Extract the (x, y) coordinate from the center of the cell holding the provided text.  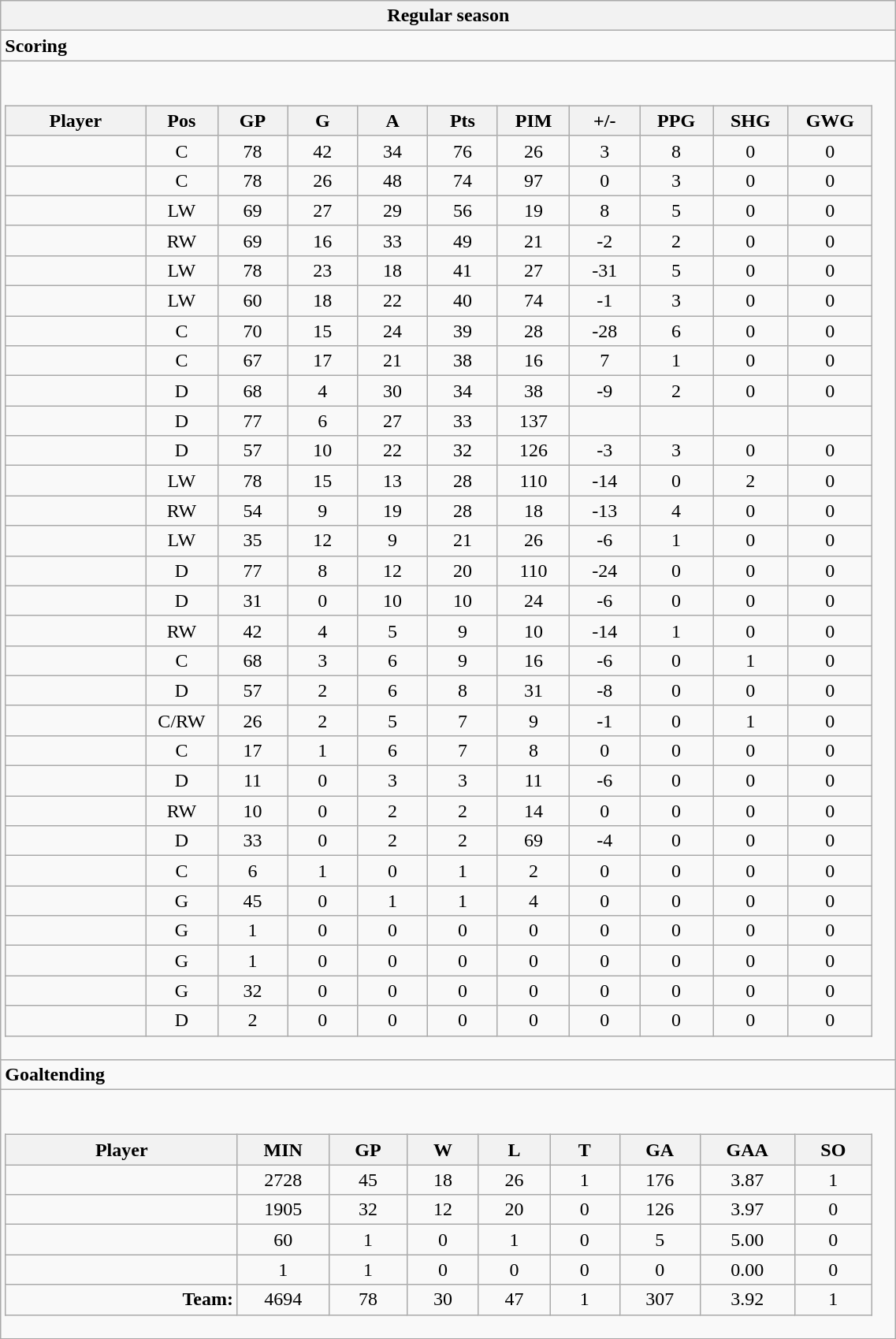
48 (392, 180)
GWG (830, 121)
-8 (605, 690)
MIN (283, 1150)
Team: (121, 1300)
W (443, 1150)
3.92 (747, 1300)
-13 (605, 511)
GAA (747, 1150)
-4 (605, 841)
176 (660, 1180)
35 (252, 541)
-31 (605, 270)
76 (462, 151)
56 (462, 210)
307 (660, 1300)
-3 (605, 451)
-28 (605, 331)
+/- (605, 121)
41 (462, 270)
GA (660, 1150)
23 (323, 270)
-9 (605, 391)
T (585, 1150)
L (514, 1150)
0.00 (747, 1270)
-2 (605, 240)
PIM (534, 121)
137 (534, 421)
97 (534, 180)
39 (462, 331)
C/RW (181, 720)
3.87 (747, 1180)
67 (252, 361)
Regular season (448, 16)
PPG (676, 121)
54 (252, 511)
29 (392, 210)
Pts (462, 121)
14 (534, 811)
47 (514, 1300)
Scoring (448, 46)
SHG (751, 121)
1905 (283, 1210)
Goaltending (448, 1074)
-24 (605, 571)
4694 (283, 1300)
40 (462, 301)
70 (252, 331)
49 (462, 240)
SO (833, 1150)
Pos (181, 121)
2728 (283, 1180)
A (392, 121)
5.00 (747, 1240)
13 (392, 481)
3.97 (747, 1210)
